Find where the given text appears and provide that cell's center as (x, y) coordinate. 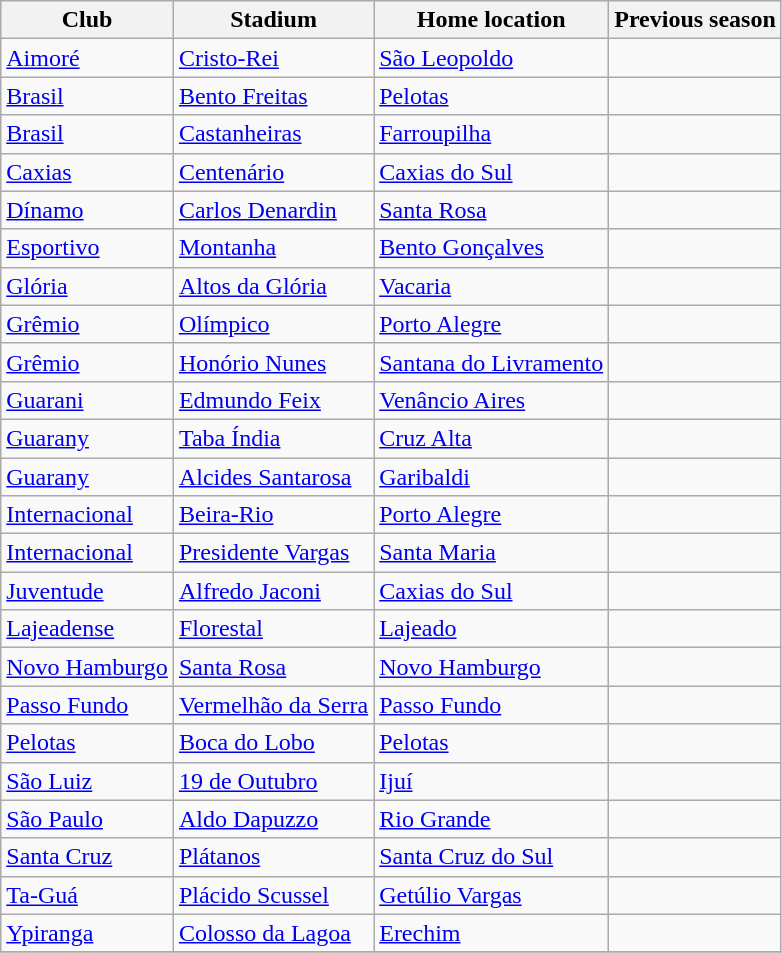
Cruz Alta (492, 438)
Boca do Lobo (273, 743)
Bento Gonçalves (492, 248)
Caxias (88, 172)
Carlos Denardin (273, 210)
Juventude (88, 591)
Altos da Glória (273, 286)
Getúlio Vargas (492, 895)
Presidente Vargas (273, 553)
Alfredo Jaconi (273, 591)
Plácido Scussel (273, 895)
Glória (88, 286)
Farroupilha (492, 134)
Stadium (273, 20)
Guarani (88, 400)
São Leopoldo (492, 58)
Vacaria (492, 286)
Home location (492, 20)
Santa Cruz (88, 857)
Lajeado (492, 629)
Erechim (492, 933)
Santana do Livramento (492, 362)
Bento Freitas (273, 96)
Taba Índia (273, 438)
Beira-Rio (273, 515)
Esportivo (88, 248)
Vermelhão da Serra (273, 705)
Santa Cruz do Sul (492, 857)
Castanheiras (273, 134)
19 de Outubro (273, 781)
Aldo Dapuzzo (273, 819)
Venâncio Aires (492, 400)
Aimoré (88, 58)
Ijuí (492, 781)
Garibaldi (492, 477)
Cristo-Rei (273, 58)
Plátanos (273, 857)
Olímpico (273, 324)
Ta-Guá (88, 895)
Dínamo (88, 210)
Rio Grande (492, 819)
São Paulo (88, 819)
Florestal (273, 629)
Santa Maria (492, 553)
Lajeadense (88, 629)
Ypiranga (88, 933)
Alcides Santarosa (273, 477)
Centenário (273, 172)
Montanha (273, 248)
Edmundo Feix (273, 400)
São Luiz (88, 781)
Colosso da Lagoa (273, 933)
Honório Nunes (273, 362)
Club (88, 20)
Previous season (696, 20)
